Identify which cell holds the provided text, then report its (x, y) central coordinate. 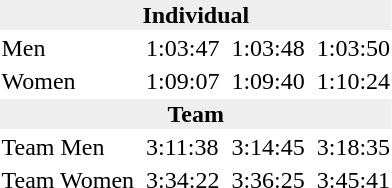
Men (68, 48)
3:11:38 (183, 147)
Individual (196, 15)
1:03:48 (268, 48)
Team (196, 114)
Team Men (68, 147)
1:03:50 (353, 48)
1:10:24 (353, 81)
1:09:07 (183, 81)
1:03:47 (183, 48)
Women (68, 81)
1:09:40 (268, 81)
3:14:45 (268, 147)
3:18:35 (353, 147)
